Output the [x, y] coordinate of the center of the cell containing the given text.  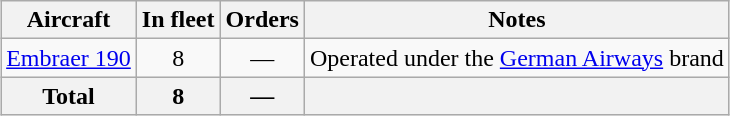
Operated under the German Airways brand [516, 58]
Total [69, 96]
Orders [262, 20]
Notes [516, 20]
In fleet [178, 20]
Aircraft [69, 20]
Embraer 190 [69, 58]
